Provide the [X, Y] coordinate of the cell's center where the given text is located.  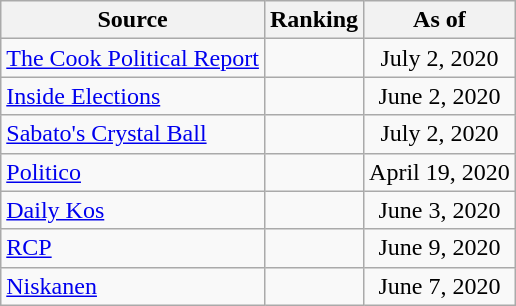
Ranking [314, 20]
June 2, 2020 [440, 96]
June 7, 2020 [440, 286]
Source [133, 20]
Politico [133, 172]
Daily Kos [133, 210]
Sabato's Crystal Ball [133, 134]
June 9, 2020 [440, 248]
RCP [133, 248]
The Cook Political Report [133, 58]
Niskanen [133, 286]
June 3, 2020 [440, 210]
As of [440, 20]
April 19, 2020 [440, 172]
Inside Elections [133, 96]
